Pinpoint the cell where the given text exists, returning its [X, Y] midpoint coordinate. 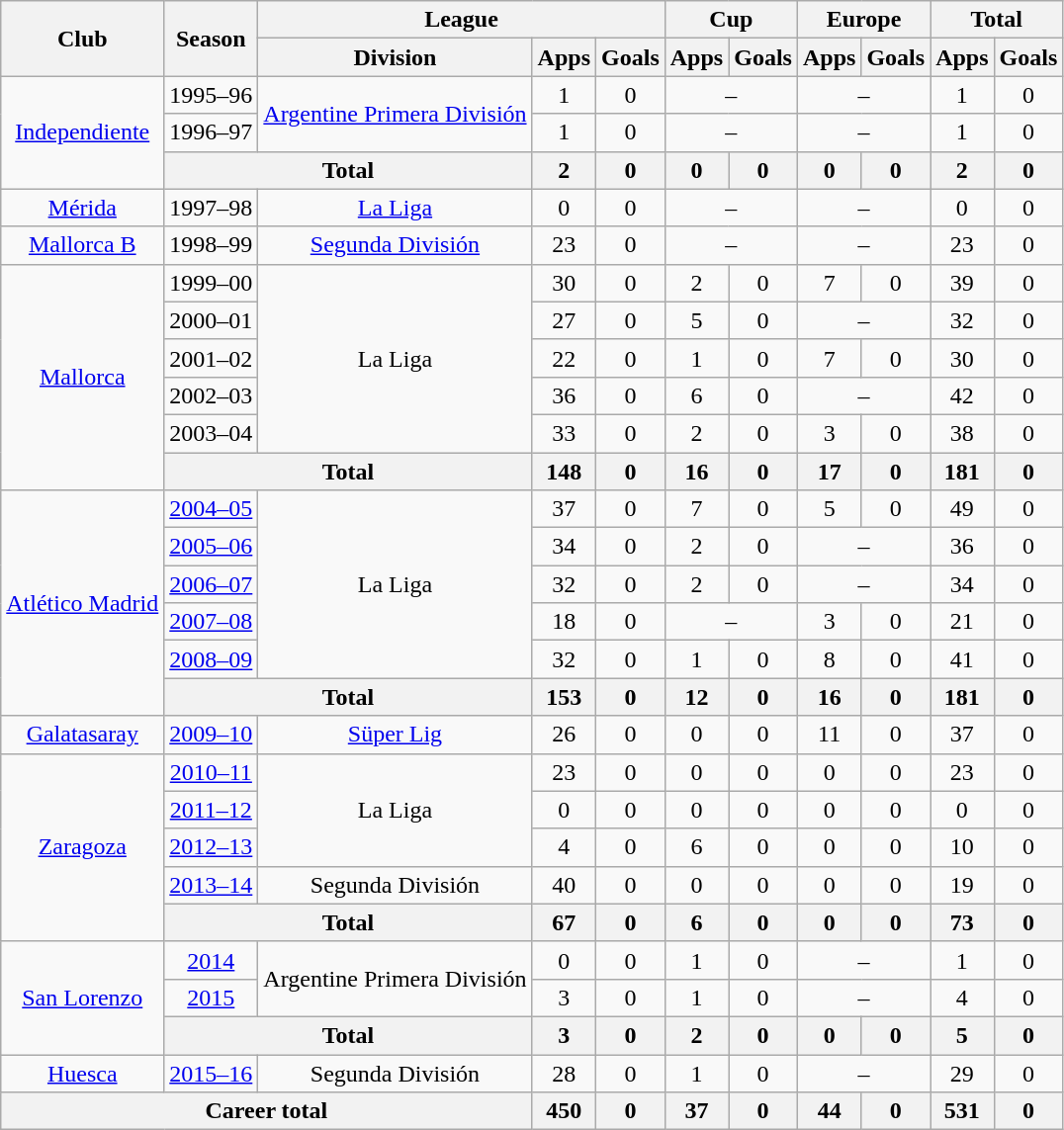
26 [564, 735]
Atlético Madrid [83, 603]
Career total [267, 1111]
Division [396, 57]
2005–06 [212, 547]
Cup [731, 20]
2014 [212, 960]
450 [564, 1111]
2004–05 [212, 509]
2013–14 [212, 885]
38 [962, 433]
Club [83, 39]
41 [962, 659]
49 [962, 509]
Mallorca [83, 377]
Season [212, 39]
Mallorca B [83, 245]
29 [962, 1073]
2010–11 [212, 772]
2007–08 [212, 622]
21 [962, 622]
1995–96 [212, 95]
73 [962, 922]
148 [564, 472]
28 [564, 1073]
18 [564, 622]
8 [829, 659]
27 [564, 320]
2002–03 [212, 395]
22 [564, 358]
11 [829, 735]
2001–02 [212, 358]
10 [962, 847]
33 [564, 433]
531 [962, 1111]
1999–00 [212, 283]
2015 [212, 998]
1998–99 [212, 245]
Galatasaray [83, 735]
2015–16 [212, 1073]
Huesca [83, 1073]
Süper Lig [396, 735]
12 [696, 697]
League [461, 20]
San Lorenzo [83, 998]
153 [564, 697]
2009–10 [212, 735]
67 [564, 922]
2006–07 [212, 584]
1997–98 [212, 208]
2012–13 [212, 847]
Mérida [83, 208]
40 [564, 885]
2008–09 [212, 659]
2011–12 [212, 810]
39 [962, 283]
Zaragoza [83, 847]
1996–97 [212, 132]
17 [829, 472]
42 [962, 395]
Europe [863, 20]
Independiente [83, 132]
2003–04 [212, 433]
44 [829, 1111]
2000–01 [212, 320]
19 [962, 885]
